Provide the [X, Y] coordinate of the cell's center where the given text is located.  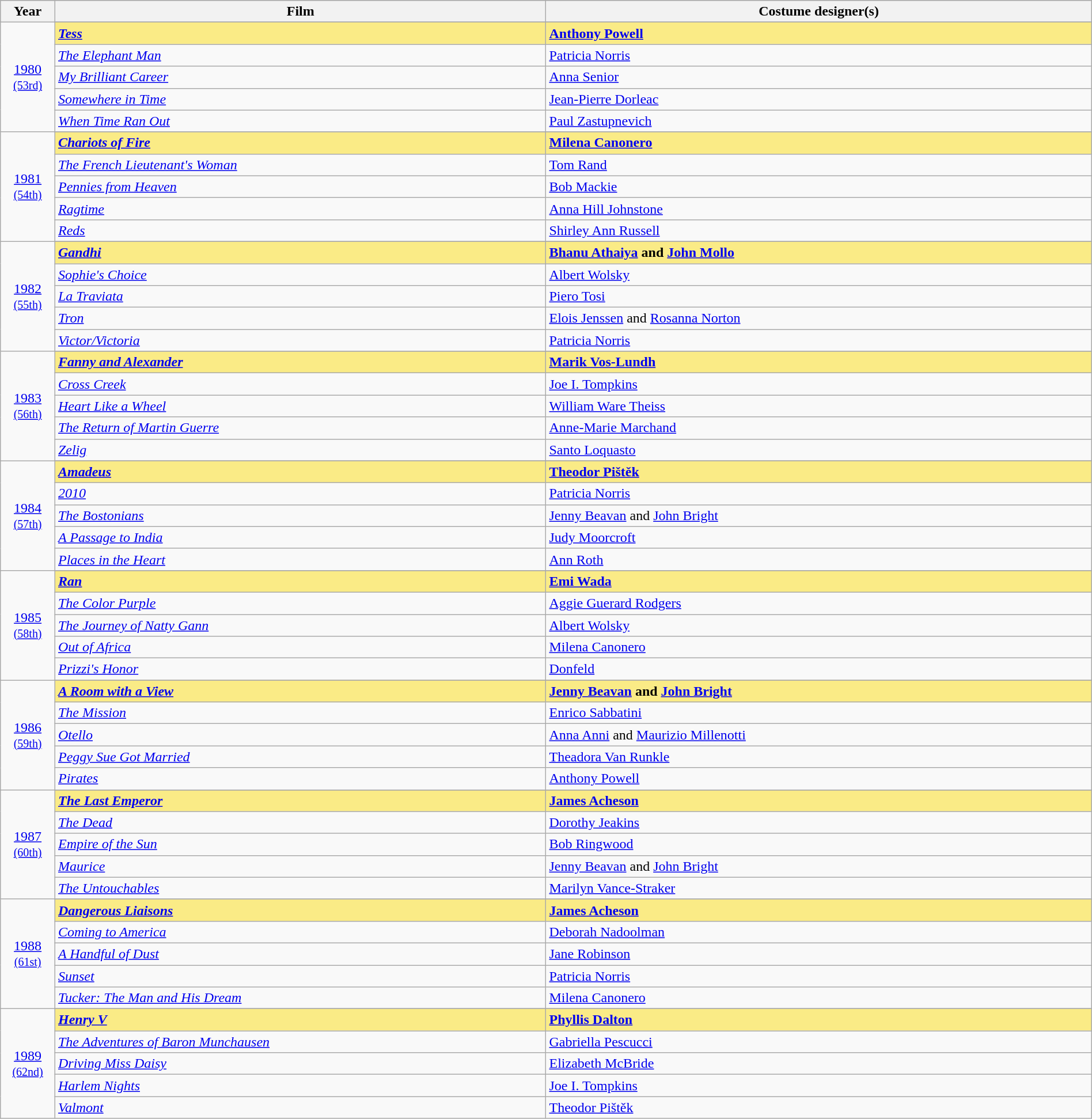
Ann Roth [819, 559]
1980 (53rd) [28, 77]
Pennies from Heaven [301, 187]
Valmont [301, 1107]
Harlem Nights [301, 1086]
Donfeld [819, 669]
Tess [301, 33]
Victor/Victoria [301, 340]
Anne-Marie Marchand [819, 428]
1988 (61st) [28, 954]
1989 (62nd) [28, 1064]
Tron [301, 318]
Judy Moorcroft [819, 537]
The Color Purple [301, 603]
The Elephant Man [301, 55]
The Journey of Natty Gann [301, 625]
Gandhi [301, 252]
Chariots of Fire [301, 143]
Dangerous Liaisons [301, 910]
Shirley Ann Russell [819, 230]
Anna Hill Johnstone [819, 208]
La Traviata [301, 297]
The Untouchables [301, 888]
Emi Wada [819, 581]
Sophie's Choice [301, 275]
Cross Creek [301, 384]
Ran [301, 581]
Elizabeth McBride [819, 1064]
Reds [301, 230]
Deborah Nadoolman [819, 932]
Places in the Heart [301, 559]
Heart Like a Wheel [301, 406]
Jean-Pierre Dorleac [819, 99]
Out of Africa [301, 647]
Bob Ringwood [819, 844]
Gabriella Pescucci [819, 1042]
Bob Mackie [819, 187]
Santo Loquasto [819, 450]
Tom Rand [819, 165]
Dorothy Jeakins [819, 822]
Maurice [301, 866]
Coming to America [301, 932]
Jane Robinson [819, 954]
William Ware Theiss [819, 406]
Sunset [301, 976]
Driving Miss Daisy [301, 1064]
The Last Emperor [301, 801]
When Time Ran Out [301, 121]
Piero Tosi [819, 297]
Anna Senior [819, 77]
Costume designer(s) [819, 12]
1985 (58th) [28, 625]
2010 [301, 494]
Paul Zastupnevich [819, 121]
Somewhere in Time [301, 99]
Empire of the Sun [301, 844]
Zelig [301, 450]
Marilyn Vance-Straker [819, 888]
The Bostonians [301, 515]
1981 (54th) [28, 187]
Otello [301, 735]
A Room with a View [301, 691]
Anna Anni and Maurizio Millenotti [819, 735]
Elois Jenssen and Rosanna Norton [819, 318]
Pirates [301, 779]
Ragtime [301, 208]
Prizzi's Honor [301, 669]
The Return of Martin Guerre [301, 428]
Peggy Sue Got Married [301, 757]
The Mission [301, 713]
My Brilliant Career [301, 77]
A Handful of Dust [301, 954]
Fanny and Alexander [301, 362]
1986 (59th) [28, 735]
The Adventures of Baron Munchausen [301, 1042]
Amadeus [301, 472]
Aggie Guerard Rodgers [819, 603]
A Passage to India [301, 537]
Theadora Van Runkle [819, 757]
Phyllis Dalton [819, 1020]
Bhanu Athaiya and John Mollo [819, 252]
1983 (56th) [28, 406]
Year [28, 12]
1984 (57th) [28, 515]
1987 (60th) [28, 844]
The French Lieutenant's Woman [301, 165]
1982 (55th) [28, 296]
The Dead [301, 822]
Film [301, 12]
Tucker: The Man and His Dream [301, 998]
Henry V [301, 1020]
Enrico Sabbatini [819, 713]
Marik Vos-Lundh [819, 362]
